Identify which cell holds the provided text, then report its [X, Y] central coordinate. 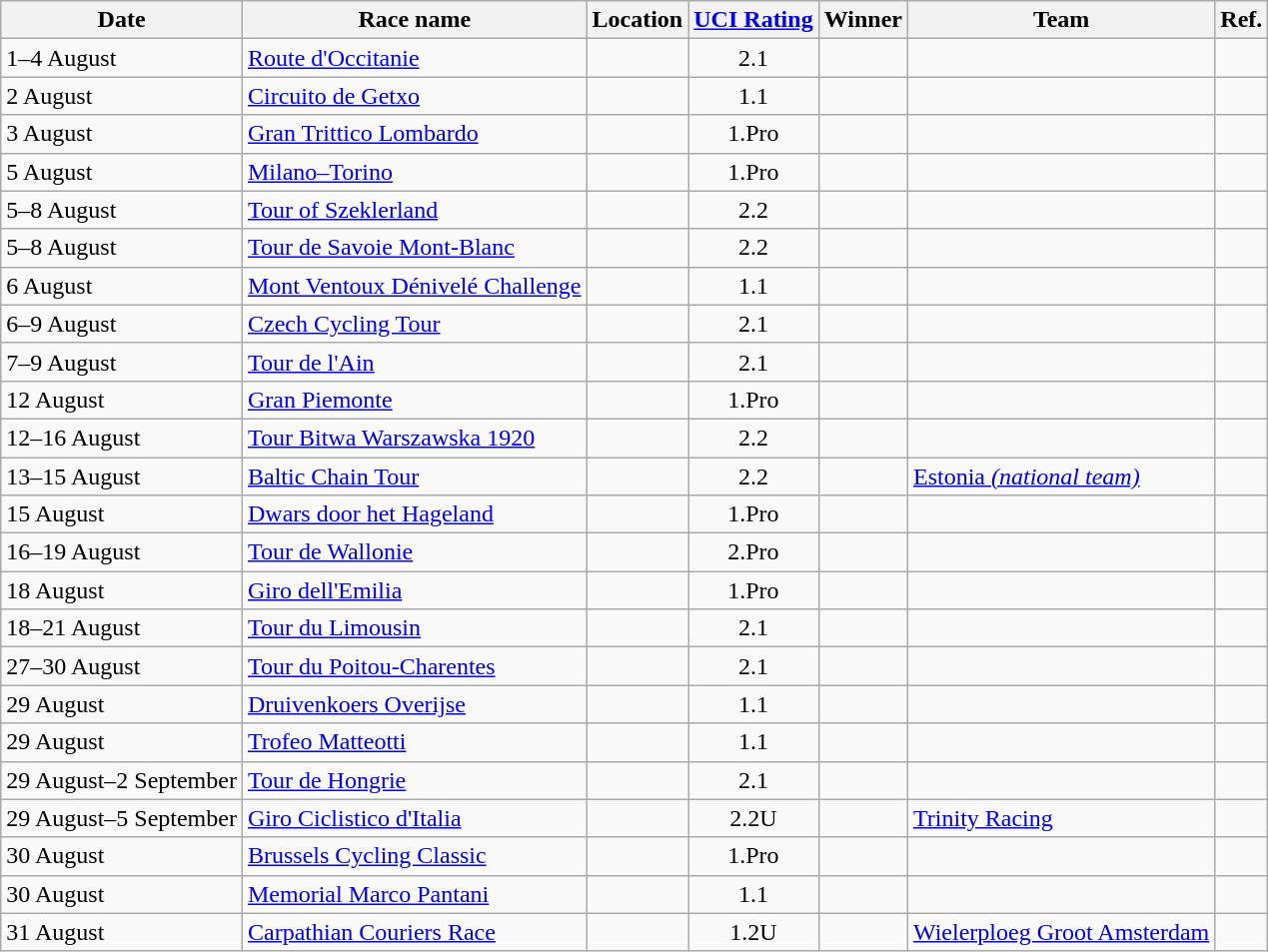
Tour de Savoie Mont-Blanc [414, 248]
Route d'Occitanie [414, 58]
Giro dell'Emilia [414, 590]
29 August–2 September [122, 780]
27–30 August [122, 666]
7–9 August [122, 362]
15 August [122, 514]
12 August [122, 400]
Tour Bitwa Warszawska 1920 [414, 438]
18–21 August [122, 628]
Winner [863, 20]
Mont Ventoux Dénivelé Challenge [414, 286]
2 August [122, 96]
Milano–Torino [414, 172]
Date [122, 20]
Tour du Poitou-Charentes [414, 666]
Giro Ciclistico d'Italia [414, 818]
Race name [414, 20]
2.Pro [753, 552]
16–19 August [122, 552]
Gran Trittico Lombardo [414, 134]
1.2U [753, 932]
Tour of Szeklerland [414, 210]
31 August [122, 932]
Estonia (national team) [1061, 476]
Tour de l'Ain [414, 362]
Tour de Wallonie [414, 552]
12–16 August [122, 438]
Wielerploeg Groot Amsterdam [1061, 932]
Team [1061, 20]
18 August [122, 590]
Trofeo Matteotti [414, 742]
13–15 August [122, 476]
6–9 August [122, 324]
Carpathian Couriers Race [414, 932]
Location [637, 20]
2.2U [753, 818]
6 August [122, 286]
UCI Rating [753, 20]
Tour du Limousin [414, 628]
1–4 August [122, 58]
Brussels Cycling Classic [414, 856]
Baltic Chain Tour [414, 476]
Memorial Marco Pantani [414, 894]
Ref. [1241, 20]
Trinity Racing [1061, 818]
Circuito de Getxo [414, 96]
5 August [122, 172]
Tour de Hongrie [414, 780]
Dwars door het Hageland [414, 514]
Czech Cycling Tour [414, 324]
3 August [122, 134]
29 August–5 September [122, 818]
Druivenkoers Overijse [414, 704]
Gran Piemonte [414, 400]
